For the text-containing cell, return its midpoint in [X, Y] coordinate format. 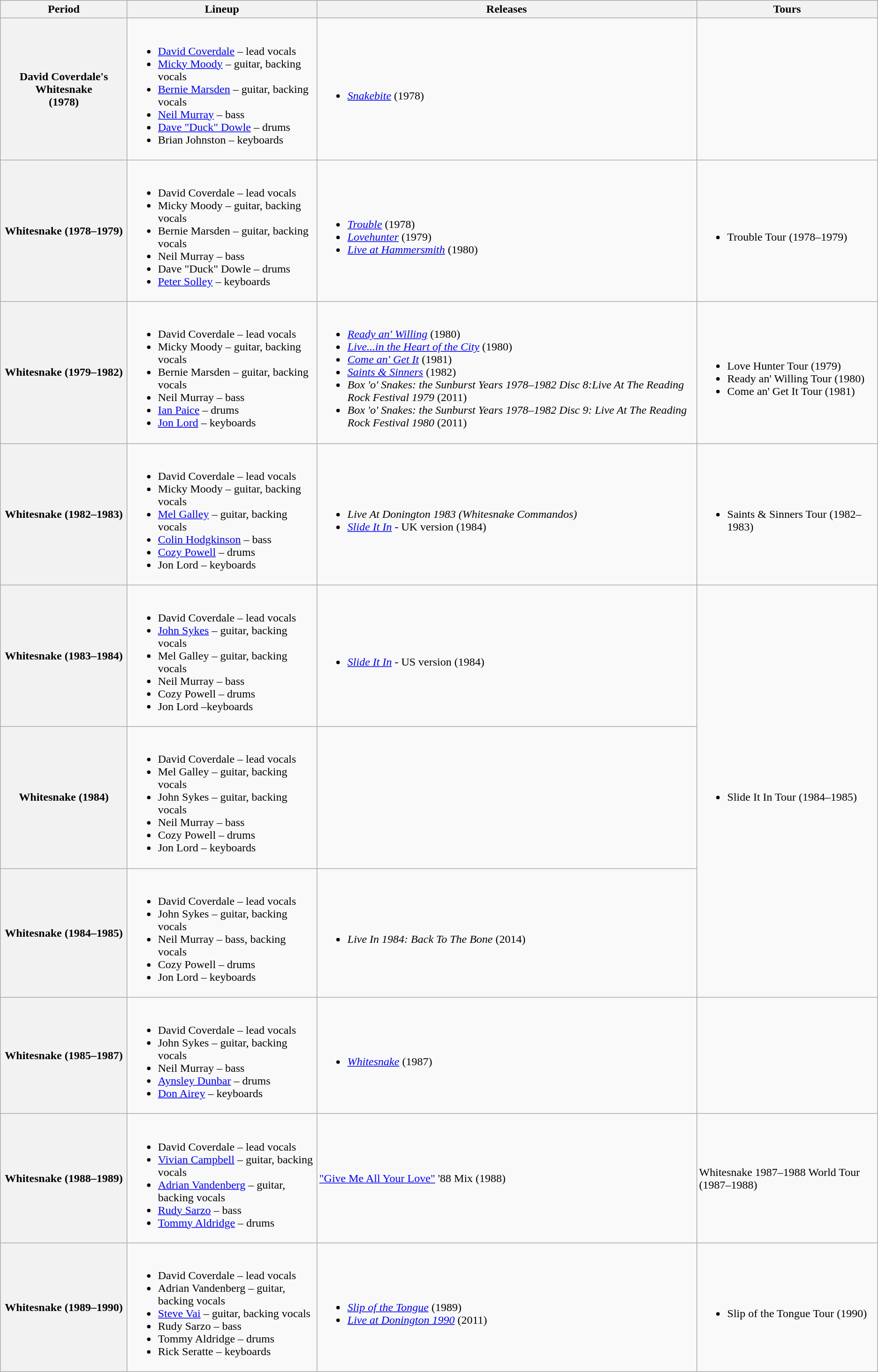
Saints & Sinners Tour (1982–1983) [787, 514]
Releases [507, 9]
Whitesnake (1987) [507, 1055]
David Coverdale's Whitesnake(1978) [64, 89]
David Coverdale – lead vocalsJohn Sykes – guitar, backing vocalsNeil Murray – bass, backing vocalsCozy Powell – drumsJon Lord – keyboards [222, 932]
Whitesnake (1984) [64, 797]
Live At Donington 1983 (Whitesnake Commandos)Slide It In - UK version (1984) [507, 514]
Whitesnake (1984–1985) [64, 932]
Slip of the Tongue (1989)Live at Donington 1990 (2011) [507, 1307]
Slip of the Tongue Tour (1990) [787, 1307]
Slide It In Tour (1984–1985) [787, 791]
David Coverdale – lead vocalsJohn Sykes – guitar, backing vocalsNeil Murray – bassAynsley Dunbar – drumsDon Airey – keyboards [222, 1055]
Whitesnake (1982–1983) [64, 514]
Slide It In - US version (1984) [507, 656]
Trouble Tour (1978–1979) [787, 231]
Whitesnake (1983–1984) [64, 656]
Live In 1984: Back To The Bone (2014) [507, 932]
Whitesnake (1985–1987) [64, 1055]
Whitesnake (1989–1990) [64, 1307]
Whitesnake (1978–1979) [64, 231]
Whitesnake (1979–1982) [64, 372]
Period [64, 9]
Whitesnake 1987–1988 World Tour (1987–1988) [787, 1178]
Lineup [222, 9]
Snakebite (1978) [507, 89]
"Give Me All Your Love" '88 Mix (1988) [507, 1178]
Tours [787, 9]
Trouble (1978)Lovehunter (1979)Live at Hammersmith (1980) [507, 231]
Love Hunter Tour (1979)Ready an' Willing Tour (1980)Come an' Get It Tour (1981) [787, 372]
Whitesnake (1988–1989) [64, 1178]
